Detect which cell encompasses the target text, then output its [x, y] center coordinate. 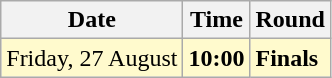
Finals [290, 58]
Friday, 27 August [92, 58]
Time [216, 20]
Round [290, 20]
Date [92, 20]
10:00 [216, 58]
